Search for the cell housing the specified text and yield its [x, y] center coordinate. 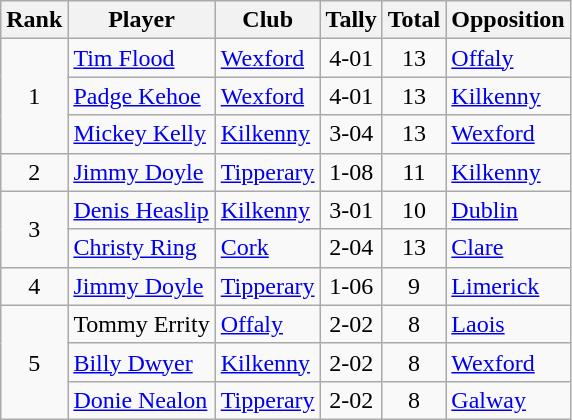
Cork [268, 248]
9 [414, 286]
Club [268, 20]
Mickey Kelly [142, 134]
10 [414, 210]
Tim Flood [142, 58]
1 [34, 96]
Padge Kehoe [142, 96]
3 [34, 229]
1-08 [351, 172]
2-04 [351, 248]
Opposition [508, 20]
Tally [351, 20]
5 [34, 362]
Rank [34, 20]
2 [34, 172]
Tommy Errity [142, 324]
Clare [508, 248]
Total [414, 20]
Laois [508, 324]
3-04 [351, 134]
Billy Dwyer [142, 362]
11 [414, 172]
Limerick [508, 286]
Galway [508, 400]
Player [142, 20]
Christy Ring [142, 248]
4 [34, 286]
Dublin [508, 210]
Denis Heaslip [142, 210]
Donie Nealon [142, 400]
3-01 [351, 210]
1-06 [351, 286]
